Output the [x, y] coordinate of the center of the cell containing the given text.  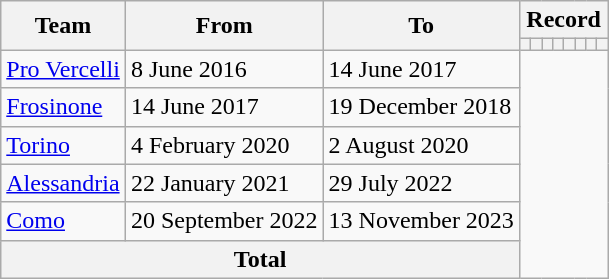
Total [260, 259]
Torino [64, 145]
To [421, 26]
4 February 2020 [224, 145]
Pro Vercelli [64, 69]
29 July 2022 [421, 183]
22 January 2021 [224, 183]
8 June 2016 [224, 69]
2 August 2020 [421, 145]
20 September 2022 [224, 221]
Frosinone [64, 107]
Record [563, 20]
13 November 2023 [421, 221]
Alessandria [64, 183]
From [224, 26]
Como [64, 221]
19 December 2018 [421, 107]
Team [64, 26]
